Pinpoint the cell where the given text exists, returning its (x, y) midpoint coordinate. 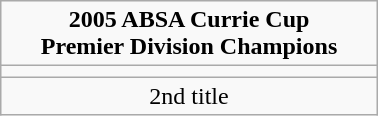
2nd title (189, 96)
2005 ABSA Currie Cup Premier Division Champions (189, 34)
